Search for the cell housing the specified text and yield its [X, Y] center coordinate. 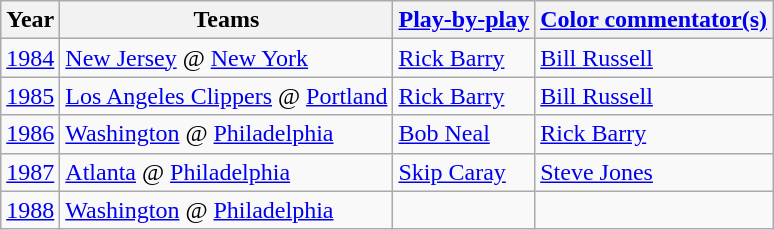
1984 [30, 58]
Play-by-play [464, 20]
Year [30, 20]
Bob Neal [464, 134]
Atlanta @ Philadelphia [226, 172]
Skip Caray [464, 172]
Steve Jones [654, 172]
New Jersey @ New York [226, 58]
Color commentator(s) [654, 20]
1986 [30, 134]
Los Angeles Clippers @ Portland [226, 96]
1988 [30, 210]
Teams [226, 20]
1985 [30, 96]
1987 [30, 172]
